Extract the [x, y] coordinate from the center of the cell holding the provided text.  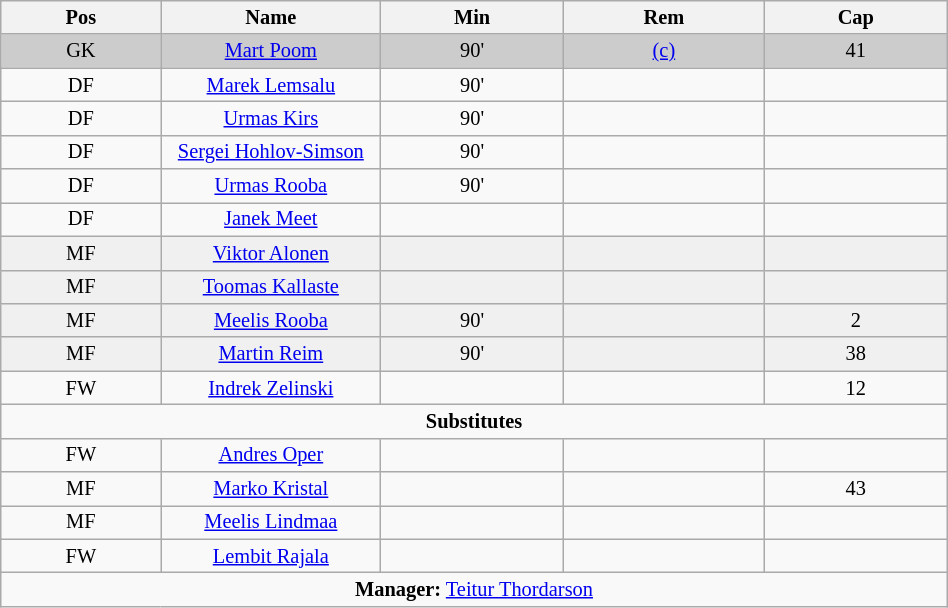
Lembit Rajala [271, 556]
38 [856, 354]
Janek Meet [271, 219]
(c) [664, 51]
Martin Reim [271, 354]
Rem [664, 17]
Mart Poom [271, 51]
GK [81, 51]
Urmas Kirs [271, 118]
Substitutes [474, 421]
Marko Kristal [271, 489]
Indrek Zelinski [271, 388]
Cap [856, 17]
41 [856, 51]
Meelis Lindmaa [271, 522]
Viktor Alonen [271, 253]
Meelis Rooba [271, 320]
Marek Lemsalu [271, 85]
Manager: Teitur Thordarson [474, 589]
Toomas Kallaste [271, 287]
2 [856, 320]
Urmas Rooba [271, 186]
Andres Oper [271, 455]
Min [472, 17]
Sergei Hohlov-Simson [271, 152]
43 [856, 489]
Pos [81, 17]
Name [271, 17]
12 [856, 388]
